Find where the given text appears and provide that cell's center as [x, y] coordinate. 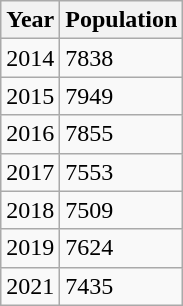
2019 [30, 248]
2017 [30, 172]
7855 [122, 134]
2021 [30, 286]
2015 [30, 96]
2014 [30, 58]
7838 [122, 58]
Population [122, 20]
7553 [122, 172]
7435 [122, 286]
2018 [30, 210]
7624 [122, 248]
7949 [122, 96]
7509 [122, 210]
2016 [30, 134]
Year [30, 20]
